Capture the cell that displays the provided text and extract its (X, Y) central coordinate. 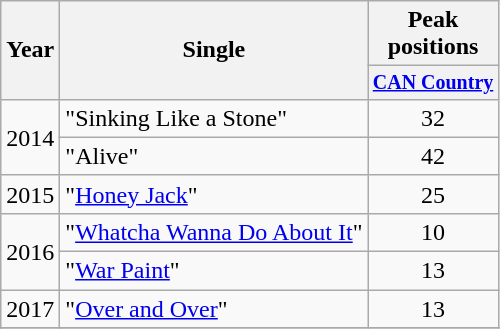
2017 (30, 309)
CAN Country (433, 82)
10 (433, 232)
"War Paint" (214, 271)
"Whatcha Wanna Do About It" (214, 232)
2014 (30, 137)
32 (433, 118)
"Alive" (214, 156)
2016 (30, 251)
Year (30, 50)
"Over and Over" (214, 309)
"Sinking Like a Stone" (214, 118)
"Honey Jack" (214, 194)
25 (433, 194)
Peakpositions (433, 34)
Single (214, 50)
2015 (30, 194)
42 (433, 156)
